Capture the cell that displays the provided text and extract its [x, y] central coordinate. 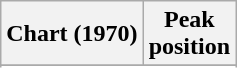
Chart (1970) [72, 34]
Peakposition [189, 34]
